Output the [X, Y] coordinate of the center of the cell containing the given text.  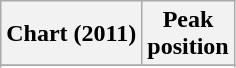
Peakposition [188, 34]
Chart (2011) [72, 34]
